Determine the [X, Y] coordinate at the center of the cell enclosing the given text.  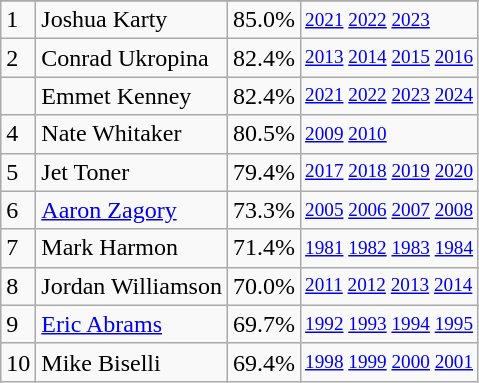
1998 1999 2000 2001 [390, 362]
6 [18, 210]
4 [18, 134]
71.4% [264, 248]
2009 2010 [390, 134]
Nate Whitaker [132, 134]
2021 2022 2023 [390, 20]
Eric Abrams [132, 324]
8 [18, 286]
Aaron Zagory [132, 210]
7 [18, 248]
Mark Harmon [132, 248]
1 [18, 20]
1992 1993 1994 1995 [390, 324]
Mike Biselli [132, 362]
79.4% [264, 172]
69.4% [264, 362]
Jordan Williamson [132, 286]
Jet Toner [132, 172]
5 [18, 172]
Conrad Ukropina [132, 58]
9 [18, 324]
1981 1982 1983 1984 [390, 248]
85.0% [264, 20]
2005 2006 2007 2008 [390, 210]
2013 2014 2015 2016 [390, 58]
2021 2022 2023 2024 [390, 96]
2 [18, 58]
73.3% [264, 210]
69.7% [264, 324]
2017 2018 2019 2020 [390, 172]
2011 2012 2013 2014 [390, 286]
70.0% [264, 286]
80.5% [264, 134]
Joshua Karty [132, 20]
Emmet Kenney [132, 96]
10 [18, 362]
